Output the [x, y] coordinate of the center of the cell containing the given text.  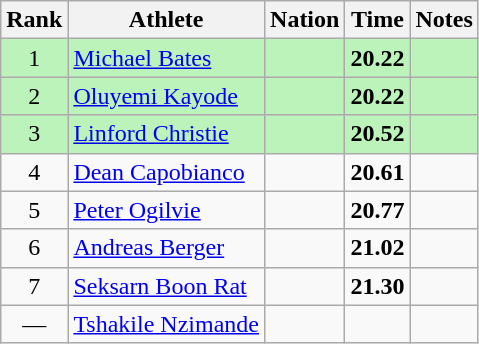
Peter Ogilvie [166, 210]
1 [34, 58]
Rank [34, 20]
Dean Capobianco [166, 172]
— [34, 324]
Athlete [166, 20]
5 [34, 210]
Tshakile Nzimande [166, 324]
20.77 [378, 210]
Time [378, 20]
Linford Christie [166, 134]
20.61 [378, 172]
4 [34, 172]
Seksarn Boon Rat [166, 286]
7 [34, 286]
Nation [305, 20]
Oluyemi Kayode [166, 96]
Notes [444, 20]
6 [34, 248]
3 [34, 134]
Michael Bates [166, 58]
21.30 [378, 286]
2 [34, 96]
Andreas Berger [166, 248]
21.02 [378, 248]
20.52 [378, 134]
